Return [X, Y] of the center of cell containing provided text 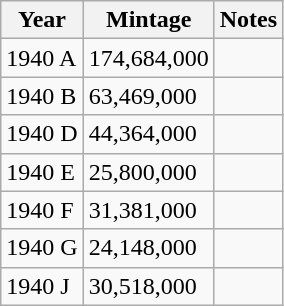
174,684,000 [148, 58]
24,148,000 [148, 248]
1940 A [42, 58]
1940 G [42, 248]
Notes [248, 20]
25,800,000 [148, 172]
Mintage [148, 20]
63,469,000 [148, 96]
1940 B [42, 96]
1940 J [42, 286]
Year [42, 20]
44,364,000 [148, 134]
1940 D [42, 134]
1940 F [42, 210]
1940 E [42, 172]
30,518,000 [148, 286]
31,381,000 [148, 210]
